For the text-containing cell, return its midpoint in [x, y] coordinate format. 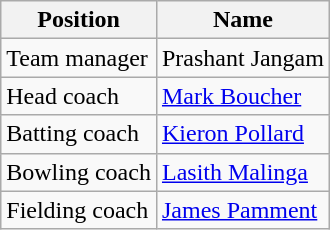
Lasith Malinga [242, 172]
Fielding coach [79, 210]
Head coach [79, 96]
Kieron Pollard [242, 134]
James Pamment [242, 210]
Mark Boucher [242, 96]
Team manager [79, 58]
Bowling coach [79, 172]
Position [79, 20]
Prashant Jangam [242, 58]
Batting coach [79, 134]
Name [242, 20]
